Return the (x, y) coordinate for the center point of the cell that contains the specified text.  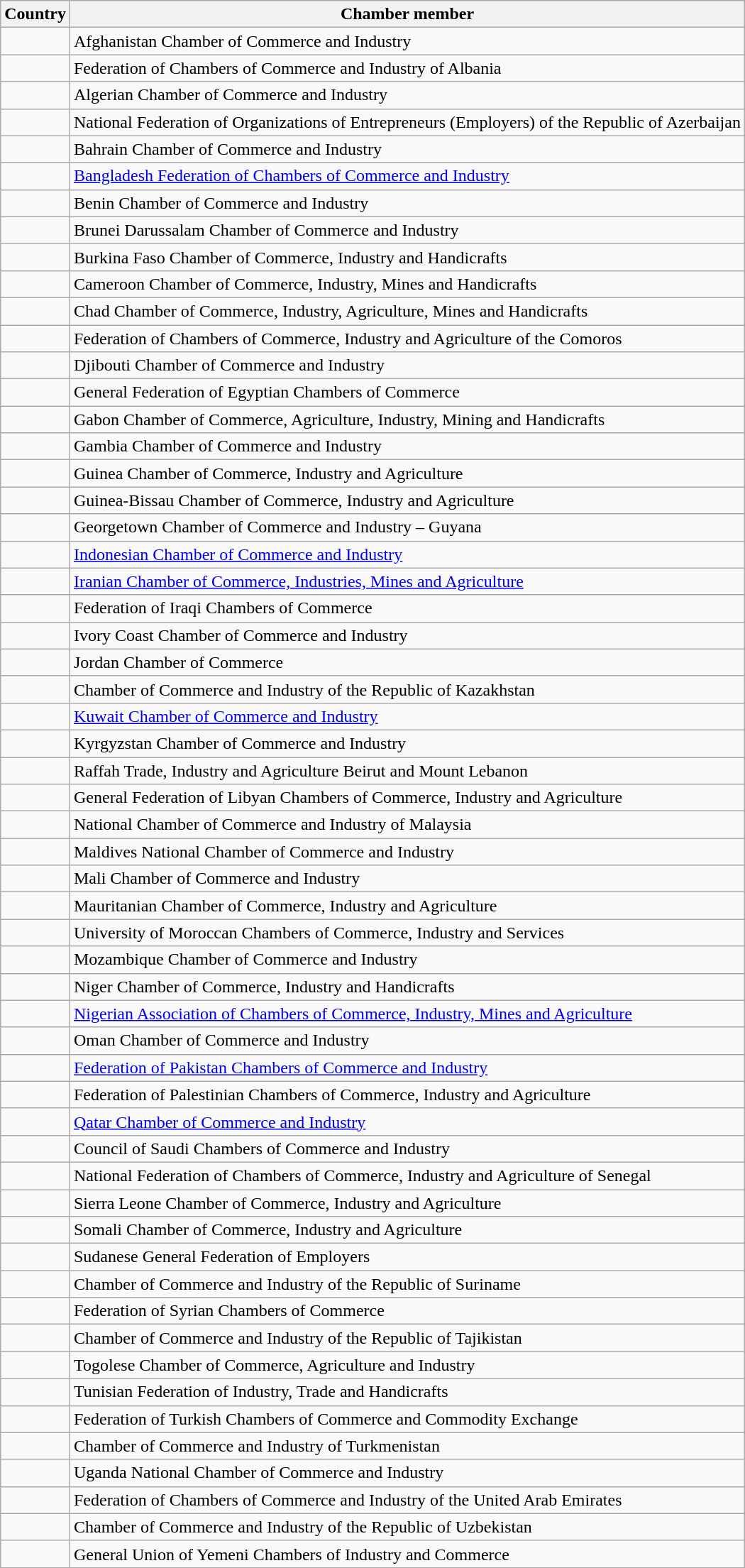
Afghanistan Chamber of Commerce and Industry (407, 41)
Federation of Turkish Chambers of Commerce and Commodity Exchange (407, 1419)
Tunisian Federation of Industry, Trade and Handicrafts (407, 1392)
Niger Chamber of Commerce, Industry and Handicrafts (407, 987)
Indonesian Chamber of Commerce and Industry (407, 554)
Bahrain Chamber of Commerce and Industry (407, 149)
Bangladesh Federation of Chambers of Commerce and Industry (407, 176)
Federation of Chambers of Commerce and Industry of Albania (407, 68)
Sierra Leone Chamber of Commerce, Industry and Agriculture (407, 1203)
Mozambique Chamber of Commerce and Industry (407, 960)
Gabon Chamber of Commerce, Agriculture, Industry, Mining and Handicrafts (407, 420)
Country (35, 14)
Iranian Chamber of Commerce, Industries, Mines and Agriculture (407, 581)
Chamber of Commerce and Industry of the Republic of Suriname (407, 1284)
Burkina Faso Chamber of Commerce, Industry and Handicrafts (407, 257)
Raffah Trade, Industry and Agriculture Beirut and Mount Lebanon (407, 770)
Chad Chamber of Commerce, Industry, Agriculture, Mines and Handicrafts (407, 311)
Mauritanian Chamber of Commerce, Industry and Agriculture (407, 906)
Federation of Palestinian Chambers of Commerce, Industry and Agriculture (407, 1095)
Nigerian Association of Chambers of Commerce, Industry, Mines and Agriculture (407, 1014)
Oman Chamber of Commerce and Industry (407, 1041)
Brunei Darussalam Chamber of Commerce and Industry (407, 230)
Qatar Chamber of Commerce and Industry (407, 1122)
Algerian Chamber of Commerce and Industry (407, 95)
Gambia Chamber of Commerce and Industry (407, 446)
Benin Chamber of Commerce and Industry (407, 203)
General Federation of Egyptian Chambers of Commerce (407, 393)
National Federation of Organizations of Entrepreneurs (Employers) of the Republic of Azerbaijan (407, 122)
Federation of Chambers of Commerce and Industry of the United Arab Emirates (407, 1500)
University of Moroccan Chambers of Commerce, Industry and Services (407, 933)
Mali Chamber of Commerce and Industry (407, 879)
Djibouti Chamber of Commerce and Industry (407, 366)
Cameroon Chamber of Commerce, Industry, Mines and Handicrafts (407, 284)
National Federation of Chambers of Commerce, Industry and Agriculture of Senegal (407, 1175)
Chamber of Commerce and Industry of Turkmenistan (407, 1446)
Uganda National Chamber of Commerce and Industry (407, 1473)
Maldives National Chamber of Commerce and Industry (407, 852)
Chamber of Commerce and Industry of the Republic of Uzbekistan (407, 1527)
Somali Chamber of Commerce, Industry and Agriculture (407, 1230)
Council of Saudi Chambers of Commerce and Industry (407, 1148)
Federation of Iraqi Chambers of Commerce (407, 608)
Georgetown Chamber of Commerce and Industry – Guyana (407, 527)
Ivory Coast Chamber of Commerce and Industry (407, 635)
Guinea Chamber of Commerce, Industry and Agriculture (407, 473)
Guinea-Bissau Chamber of Commerce, Industry and Agriculture (407, 500)
Sudanese General Federation of Employers (407, 1257)
Chamber of Commerce and Industry of the Republic of Tajikistan (407, 1338)
Federation of Pakistan Chambers of Commerce and Industry (407, 1068)
General Federation of Libyan Chambers of Commerce, Industry and Agriculture (407, 798)
National Chamber of Commerce and Industry of Malaysia (407, 825)
Chamber member (407, 14)
General Union of Yemeni Chambers of Industry and Commerce (407, 1554)
Federation of Syrian Chambers of Commerce (407, 1311)
Federation of Chambers of Commerce, Industry and Agriculture of the Comoros (407, 339)
Togolese Chamber of Commerce, Agriculture and Industry (407, 1365)
Chamber of Commerce and Industry of the Republic of Kazakhstan (407, 689)
Kuwait Chamber of Commerce and Industry (407, 716)
Jordan Chamber of Commerce (407, 662)
Kyrgyzstan Chamber of Commerce and Industry (407, 743)
